Provide the (x, y) coordinate of the cell's center where the given text is located.  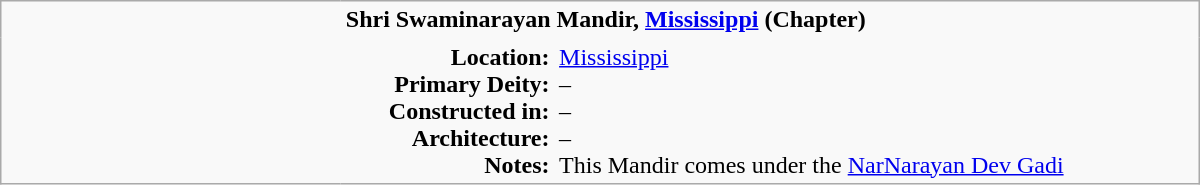
Shri Swaminarayan Mandir, Mississippi (Chapter) (770, 20)
Mississippi – – – This Mandir comes under the NarNarayan Dev Gadi (876, 110)
Location:Primary Deity:Constructed in:Architecture:Notes: (448, 110)
